Scan for the cell matching the given text and deliver its [x, y] coordinate at center. 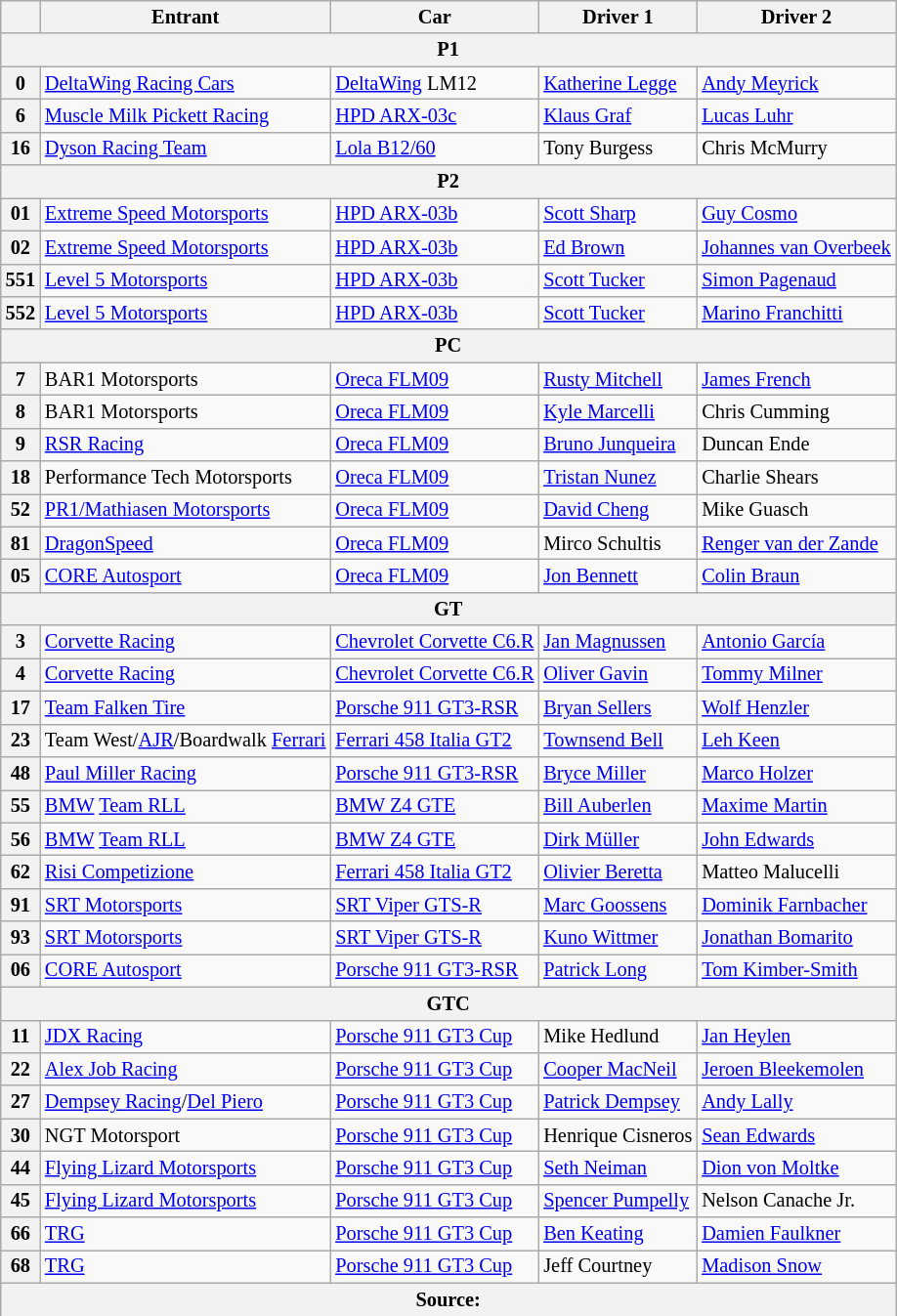
Bruno Junqueira [618, 445]
Andy Lally [795, 1102]
48 [21, 773]
Renger van der Zande [795, 543]
Oliver Gavin [618, 674]
44 [21, 1167]
55 [21, 806]
81 [21, 543]
Andy Meyrick [795, 83]
James French [795, 379]
Sean Edwards [795, 1135]
9 [21, 445]
27 [21, 1102]
7 [21, 379]
52 [21, 510]
Alex Job Racing [186, 1069]
22 [21, 1069]
3 [21, 642]
Tom Kimber-Smith [795, 970]
6 [21, 115]
05 [21, 575]
Lola B12/60 [434, 149]
02 [21, 247]
Entrant [186, 17]
Rusty Mitchell [618, 379]
18 [21, 478]
Tony Burgess [618, 149]
Team West/AJR/Boardwalk Ferrari [186, 741]
Nelson Canache Jr. [795, 1201]
Dyson Racing Team [186, 149]
JDX Racing [186, 1037]
Simon Pagenaud [795, 280]
Muscle Milk Pickett Racing [186, 115]
Jan Magnussen [618, 642]
Bryce Miller [618, 773]
Bill Auberlen [618, 806]
Mike Hedlund [618, 1037]
Risi Competizione [186, 871]
Katherine Legge [618, 83]
11 [21, 1037]
93 [21, 938]
16 [21, 149]
DragonSpeed [186, 543]
Damien Faulkner [795, 1234]
551 [21, 280]
91 [21, 905]
Maxime Martin [795, 806]
Kyle Marcelli [618, 411]
PR1/Mathiasen Motorsports [186, 510]
68 [21, 1266]
4 [21, 674]
Matteo Malucelli [795, 871]
Dirk Müller [618, 839]
Paul Miller Racing [186, 773]
Team Falken Tire [186, 707]
P1 [448, 50]
Dion von Moltke [795, 1167]
56 [21, 839]
Jan Heylen [795, 1037]
17 [21, 707]
Tommy Milner [795, 674]
Mike Guasch [795, 510]
Tristan Nunez [618, 478]
Scott Sharp [618, 214]
Ben Keating [618, 1234]
01 [21, 214]
Jeroen Bleekemolen [795, 1069]
Jeff Courtney [618, 1266]
Dempsey Racing/Del Piero [186, 1102]
Johannes van Overbeek [795, 247]
30 [21, 1135]
Marc Goossens [618, 905]
Jon Bennett [618, 575]
Lucas Luhr [795, 115]
Seth Neiman [618, 1167]
GT [448, 609]
Bryan Sellers [618, 707]
Madison Snow [795, 1266]
Spencer Pumpelly [618, 1201]
Car [434, 17]
Duncan Ende [795, 445]
Patrick Long [618, 970]
0 [21, 83]
Cooper MacNeil [618, 1069]
David Cheng [618, 510]
Antonio García [795, 642]
Charlie Shears [795, 478]
Marino Franchitti [795, 313]
Mirco Schultis [618, 543]
Klaus Graf [618, 115]
HPD ARX-03c [434, 115]
Patrick Dempsey [618, 1102]
Driver 1 [618, 17]
P2 [448, 182]
Chris McMurry [795, 149]
23 [21, 741]
552 [21, 313]
DeltaWing Racing Cars [186, 83]
Kuno Wittmer [618, 938]
Driver 2 [795, 17]
Chris Cumming [795, 411]
Marco Holzer [795, 773]
PC [448, 346]
45 [21, 1201]
GTC [448, 1003]
Colin Braun [795, 575]
DeltaWing LM12 [434, 83]
Performance Tech Motorsports [186, 478]
8 [21, 411]
Ed Brown [618, 247]
Leh Keen [795, 741]
62 [21, 871]
Jonathan Bomarito [795, 938]
06 [21, 970]
Townsend Bell [618, 741]
Dominik Farnbacher [795, 905]
Source: [448, 1299]
RSR Racing [186, 445]
Wolf Henzler [795, 707]
66 [21, 1234]
Olivier Beretta [618, 871]
Henrique Cisneros [618, 1135]
NGT Motorsport [186, 1135]
Guy Cosmo [795, 214]
John Edwards [795, 839]
